Capture the cell that displays the provided text and extract its (X, Y) central coordinate. 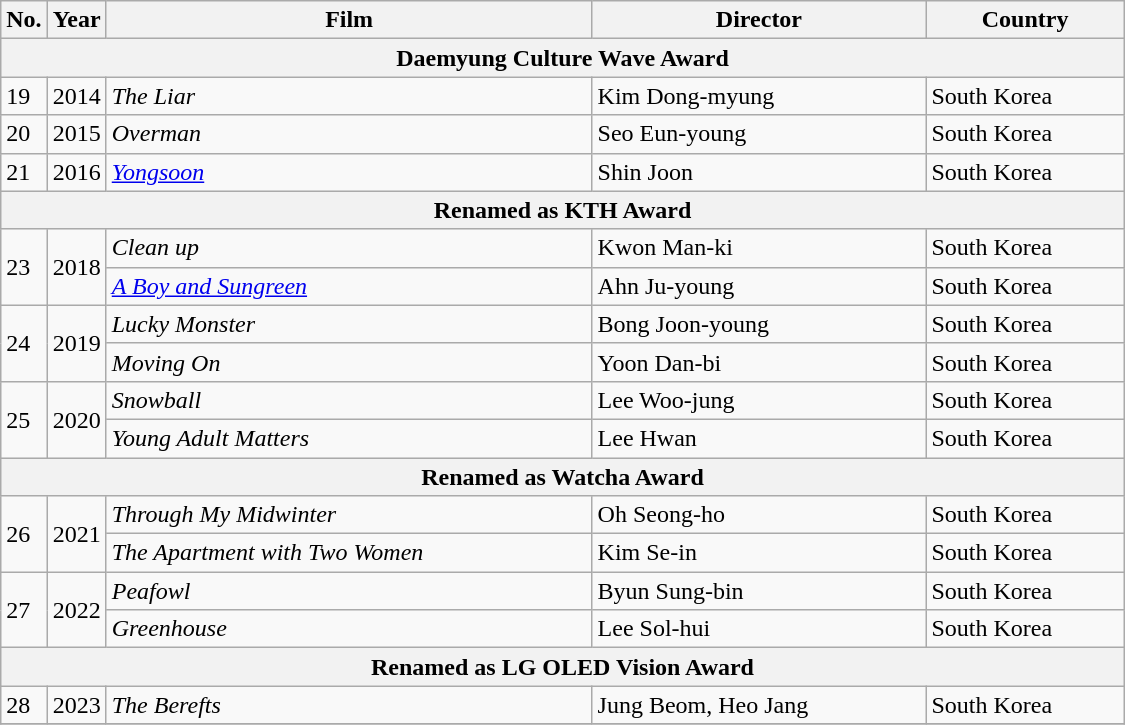
2020 (76, 419)
2022 (76, 610)
Through My Midwinter (349, 515)
Ahn Ju-young (759, 286)
Shin Joon (759, 172)
Bong Joon-young (759, 324)
2016 (76, 172)
2019 (76, 343)
26 (24, 534)
Jung Beom, Heo Jang (759, 705)
Renamed as KTH Award (563, 210)
Lee Hwan (759, 438)
A Boy and Sungreen (349, 286)
2018 (76, 267)
Moving On (349, 362)
2015 (76, 134)
Peafowl (349, 591)
24 (24, 343)
Year (76, 20)
Overman (349, 134)
Renamed as LG OLED Vision Award (563, 667)
Snowball (349, 400)
Byun Sung-bin (759, 591)
21 (24, 172)
23 (24, 267)
Young Adult Matters (349, 438)
No. (24, 20)
Kwon Man-ki (759, 248)
Kim Se-in (759, 553)
19 (24, 96)
Lee Sol-hui (759, 629)
The Berefts (349, 705)
Renamed as Watcha Award (563, 477)
Kim Dong-myung (759, 96)
Director (759, 20)
20 (24, 134)
Yoon Dan-bi (759, 362)
Film (349, 20)
Daemyung Culture Wave Award (563, 58)
The Apartment with Two Women (349, 553)
Greenhouse (349, 629)
Oh Seong-ho (759, 515)
Lee Woo-jung (759, 400)
Lucky Monster (349, 324)
2021 (76, 534)
2023 (76, 705)
Yongsoon (349, 172)
27 (24, 610)
Seo Eun-young (759, 134)
Country (1025, 20)
2014 (76, 96)
25 (24, 419)
Clean up (349, 248)
The Liar (349, 96)
28 (24, 705)
